Return the (X, Y) coordinate for the center point of the cell that contains the specified text.  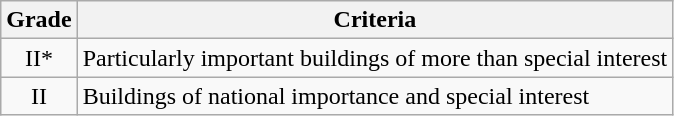
Criteria (375, 20)
II* (39, 58)
Particularly important buildings of more than special interest (375, 58)
Grade (39, 20)
II (39, 96)
Buildings of national importance and special interest (375, 96)
